Locate the cell with the specified text and output its [x, y] center coordinate. 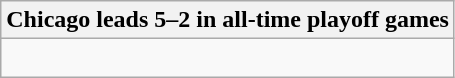
Chicago leads 5–2 in all-time playoff games [228, 20]
